Determine the [x, y] coordinate at the center of the cell enclosing the given text.  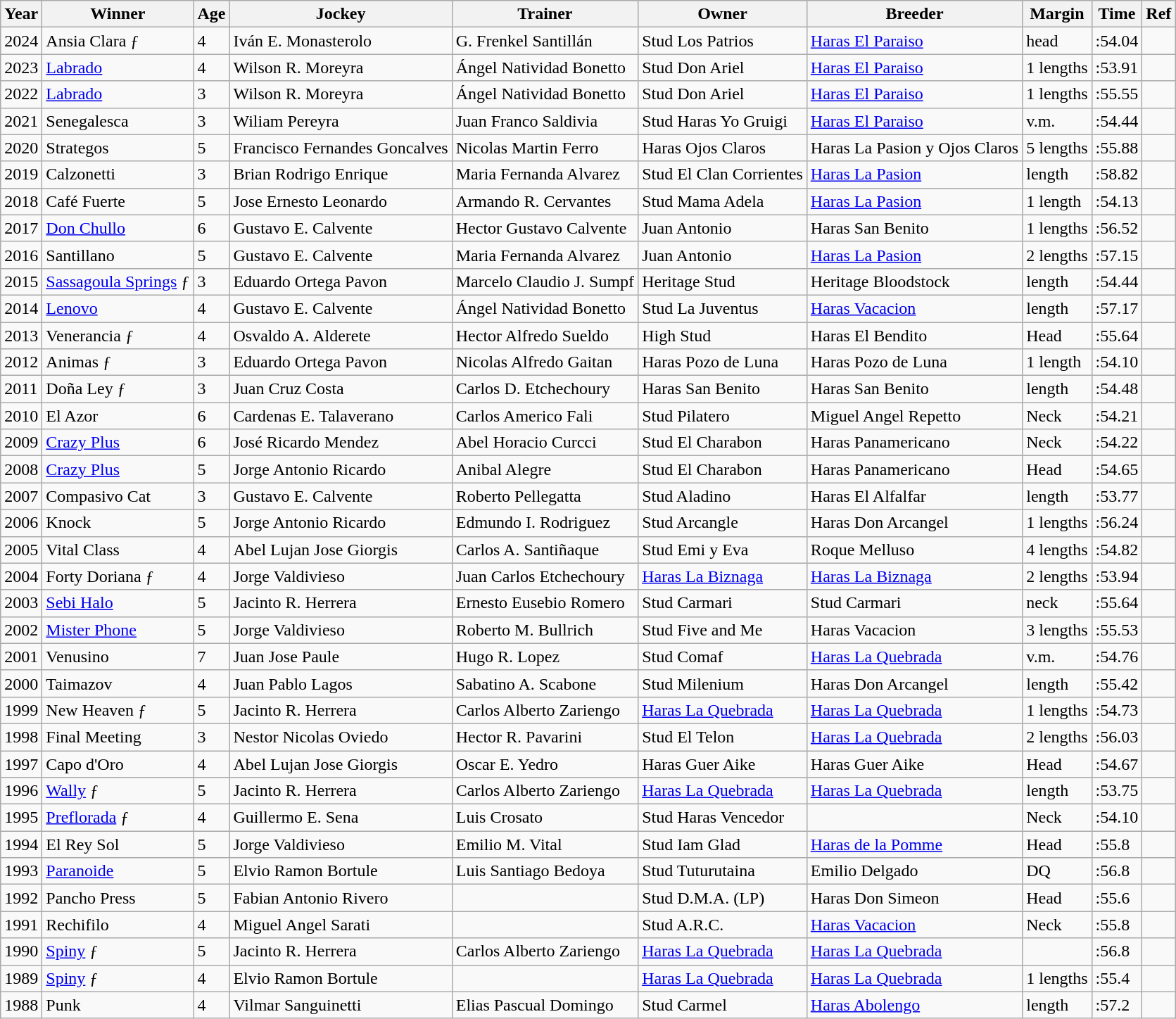
2015 [21, 281]
2009 [21, 443]
Miguel Angel Repetto [914, 416]
Final Meeting [118, 737]
High Stud [723, 336]
2006 [21, 523]
Sebi Halo [118, 603]
1995 [21, 818]
Haras de la Pomme [914, 844]
1991 [21, 925]
Guillermo E. Sena [341, 818]
:56.24 [1117, 523]
head [1057, 41]
Wiliam Pereyra [341, 121]
Heritage Bloodstock [914, 281]
1990 [21, 951]
Hector Alfredo Sueldo [545, 336]
Compasivo Cat [118, 496]
Haras Abolengo [914, 1005]
Don Chullo [118, 228]
:54.13 [1117, 201]
Stud Los Patrios [723, 41]
Stud El Telon [723, 737]
Luis Crosato [545, 818]
Ernesto Eusebio Romero [545, 603]
:55.53 [1117, 630]
1989 [21, 978]
:54.76 [1117, 657]
Rechifilo [118, 925]
1993 [21, 871]
Café Fuerte [118, 201]
Carlos D. Etchechoury [545, 389]
Stud Tuturutaina [723, 871]
2020 [21, 148]
Stud Carmel [723, 1005]
Fabian Antonio Rivero [341, 898]
Vilmar Sanguinetti [341, 1005]
Mister Phone [118, 630]
Juan Carlos Etchechoury [545, 576]
Stud Haras Yo Gruigi [723, 121]
Capo d'Oro [118, 764]
Stud Arcangle [723, 523]
2017 [21, 228]
Punk [118, 1005]
1994 [21, 844]
Haras Ojos Claros [723, 148]
:54.67 [1117, 764]
3 lengths [1057, 630]
Stud Five and Me [723, 630]
Stud Emi y Eva [723, 550]
Pancho Press [118, 898]
Roque Melluso [914, 550]
4 lengths [1057, 550]
Sassagoula Springs ƒ [118, 281]
José Ricardo Mendez [341, 443]
Age [211, 14]
Oscar E. Yedro [545, 764]
Carlos A. Santiñaque [545, 550]
Paranoide [118, 871]
Jose Ernesto Leonardo [341, 201]
Vital Class [118, 550]
:58.82 [1117, 175]
2001 [21, 657]
neck [1057, 603]
Wally ƒ [118, 791]
Armando R. Cervantes [545, 201]
Osvaldo A. Alderete [341, 336]
Marcelo Claudio J. Sumpf [545, 281]
:54.65 [1117, 469]
:55.55 [1117, 94]
DQ [1057, 871]
Stud Milenium [723, 683]
Jockey [341, 14]
:54.48 [1117, 389]
:54.82 [1117, 550]
Taimazov [118, 683]
Strategos [118, 148]
Juan Cruz Costa [341, 389]
Doña Ley ƒ [118, 389]
Forty Doriana ƒ [118, 576]
Winner [118, 14]
:54.22 [1117, 443]
:57.17 [1117, 308]
Time [1117, 14]
Ansia Clara ƒ [118, 41]
:57.2 [1117, 1005]
2019 [21, 175]
Senegalesca [118, 121]
Abel Horacio Curcci [545, 443]
2002 [21, 630]
Venerancia ƒ [118, 336]
Stud Aladino [723, 496]
:55.42 [1117, 683]
1992 [21, 898]
Roberto M. Bullrich [545, 630]
Elias Pascual Domingo [545, 1005]
Brian Rodrigo Enrique [341, 175]
Roberto Pellegatta [545, 496]
2008 [21, 469]
Francisco Fernandes Goncalves [341, 148]
Santillano [118, 255]
Haras La Pasion y Ojos Claros [914, 148]
Calzonetti [118, 175]
:54.73 [1117, 710]
Iván E. Monasterolo [341, 41]
Stud A.R.C. [723, 925]
:53.94 [1117, 576]
2014 [21, 308]
2022 [21, 94]
Venusino [118, 657]
:54.21 [1117, 416]
El Azor [118, 416]
Breeder [914, 14]
2021 [21, 121]
Juan Jose Paule [341, 657]
Juan Franco Saldivia [545, 121]
Edmundo I. Rodriguez [545, 523]
2007 [21, 496]
Anibal Alegre [545, 469]
Hector R. Pavarini [545, 737]
:56.52 [1117, 228]
Hugo R. Lopez [545, 657]
El Rey Sol [118, 844]
Nicolas Martin Ferro [545, 148]
2010 [21, 416]
Heritage Stud [723, 281]
Owner [723, 14]
:53.77 [1117, 496]
Carlos Americo Fali [545, 416]
Margin [1057, 14]
2004 [21, 576]
Emilio Delgado [914, 871]
2012 [21, 362]
2003 [21, 603]
Animas ƒ [118, 362]
1999 [21, 710]
:54.04 [1117, 41]
Haras El Bendito [914, 336]
Nicolas Alfredo Gaitan [545, 362]
Stud Iam Glad [723, 844]
7 [211, 657]
Stud D.M.A. (LP) [723, 898]
Emilio M. Vital [545, 844]
G. Frenkel Santillán [545, 41]
Luis Santiago Bedoya [545, 871]
:55.6 [1117, 898]
2016 [21, 255]
:53.75 [1117, 791]
2023 [21, 68]
Stud La Juventus [723, 308]
Cardenas E. Talaverano [341, 416]
New Heaven ƒ [118, 710]
Haras Don Simeon [914, 898]
Lenovo [118, 308]
2011 [21, 389]
:57.15 [1117, 255]
Trainer [545, 14]
Knock [118, 523]
1997 [21, 764]
Stud Haras Vencedor [723, 818]
Ref [1158, 14]
Stud Comaf [723, 657]
Preflorada ƒ [118, 818]
2024 [21, 41]
1996 [21, 791]
2005 [21, 550]
Stud Pilatero [723, 416]
1988 [21, 1005]
:55.4 [1117, 978]
5 lengths [1057, 148]
:55.88 [1117, 148]
Stud Mama Adela [723, 201]
:56.03 [1117, 737]
Stud El Clan Corrientes [723, 175]
Nestor Nicolas Oviedo [341, 737]
2000 [21, 683]
2013 [21, 336]
Juan Pablo Lagos [341, 683]
Haras El Alfalfar [914, 496]
2018 [21, 201]
Hector Gustavo Calvente [545, 228]
Year [21, 14]
1998 [21, 737]
Miguel Angel Sarati [341, 925]
:53.91 [1117, 68]
Sabatino A. Scabone [545, 683]
